Scan for the cell matching the given text and deliver its [X, Y] coordinate at center. 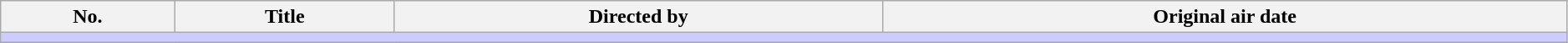
No. [88, 17]
Directed by [638, 17]
Original air date [1225, 17]
Title [284, 17]
